Detect which cell encompasses the target text, then output its (x, y) center coordinate. 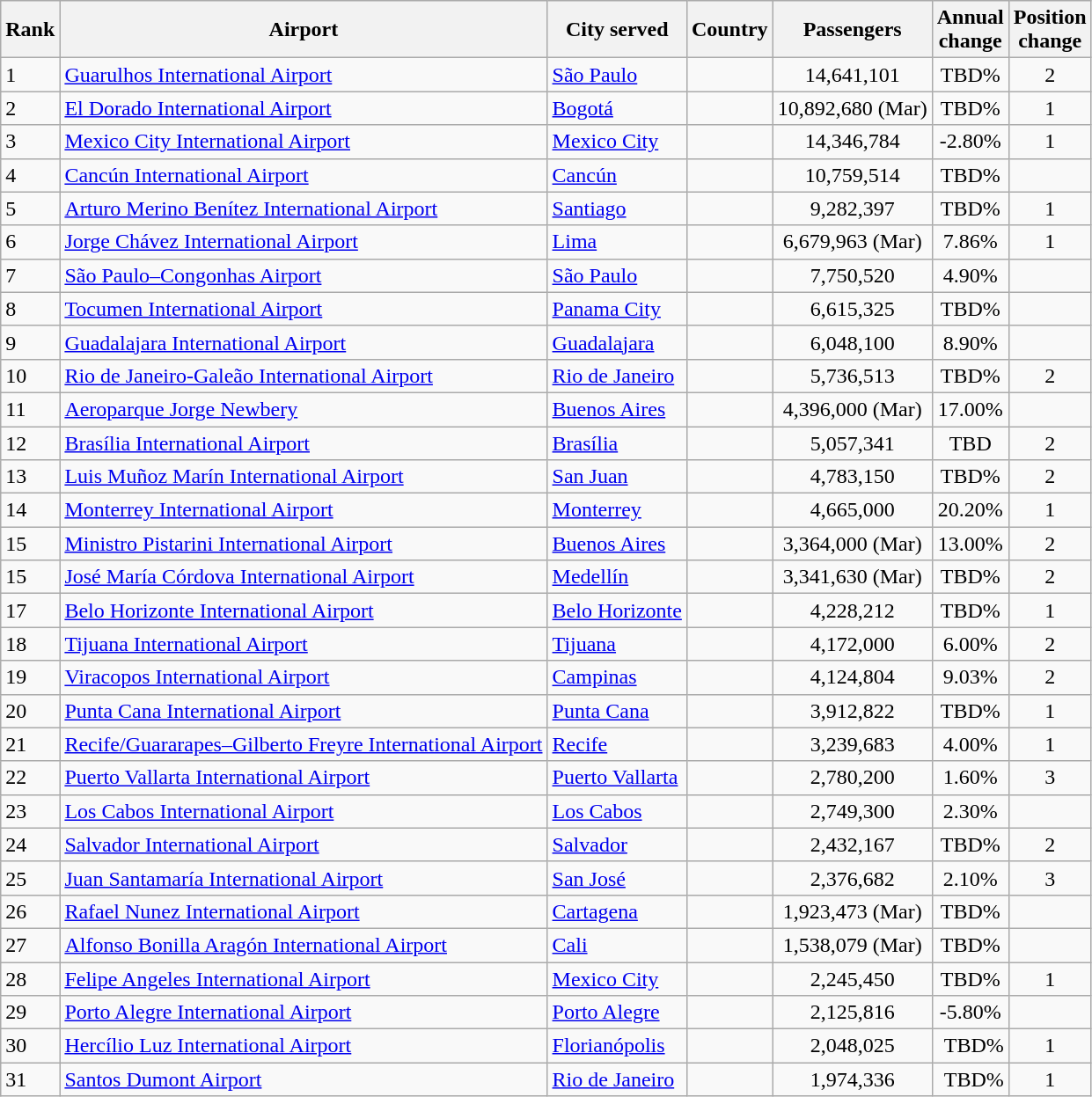
Positionchange (1050, 30)
14,641,101 (852, 75)
2.30% (970, 811)
José María Córdova International Airport (304, 577)
17.00% (970, 409)
12 (30, 442)
San Juan (617, 477)
Viracopos International Airport (304, 677)
Tijuana (617, 644)
10,892,680 (Mar) (852, 108)
10,759,514 (852, 175)
Punta Cana (617, 711)
Lima (617, 242)
Florianópolis (617, 1046)
Juan Santamaría International Airport (304, 878)
Mexico City International Airport (304, 142)
5 (30, 208)
8 (30, 309)
Hercílio Luz International Airport (304, 1046)
6,048,100 (852, 342)
Belo Horizonte (617, 611)
17 (30, 611)
3,364,000 (Mar) (852, 544)
TBD (970, 442)
13.00% (970, 544)
4,665,000 (852, 510)
Cancún (617, 175)
Tijuana International Airport (304, 644)
3,341,630 (Mar) (852, 577)
Cartagena (617, 911)
6.00% (970, 644)
4 (30, 175)
Los Cabos International Airport (304, 811)
9 (30, 342)
Guarulhos International Airport (304, 75)
2,780,200 (852, 778)
Alfonso Bonilla Aragón International Airport (304, 945)
Passengers (852, 30)
29 (30, 1013)
Campinas (617, 677)
1.60% (970, 778)
6 (30, 242)
6,679,963 (Mar) (852, 242)
Porto Alegre International Airport (304, 1013)
13 (30, 477)
Guadalajara International Airport (304, 342)
Punta Cana International Airport (304, 711)
1,538,079 (Mar) (852, 945)
5,057,341 (852, 442)
São Paulo–Congonhas Airport (304, 275)
Puerto Vallarta (617, 778)
Cancún International Airport (304, 175)
23 (30, 811)
18 (30, 644)
Santiago (617, 208)
3,239,683 (852, 744)
1,923,473 (Mar) (852, 911)
Airport (304, 30)
Belo Horizonte International Airport (304, 611)
26 (30, 911)
4.90% (970, 275)
Salvador (617, 845)
27 (30, 945)
-2.80% (970, 142)
7,750,520 (852, 275)
2,245,450 (852, 979)
11 (30, 409)
30 (30, 1046)
25 (30, 878)
Ministro Pistarini International Airport (304, 544)
Recife/Guararapes–Gilberto Freyre International Airport (304, 744)
5,736,513 (852, 376)
Annualchange (970, 30)
Felipe Angeles International Airport (304, 979)
Rafael Nunez International Airport (304, 911)
Monterrey (617, 510)
28 (30, 979)
4.00% (970, 744)
14 (30, 510)
Country (729, 30)
2,048,025 (852, 1046)
7.86% (970, 242)
Guadalajara (617, 342)
Brasília International Airport (304, 442)
Santos Dumont Airport (304, 1079)
Rank (30, 30)
6,615,325 (852, 309)
Rio de Janeiro-Galeão International Airport (304, 376)
Bogotá (617, 108)
Aeroparque Jorge Newbery (304, 409)
2,125,816 (852, 1013)
4,228,212 (852, 611)
Tocumen International Airport (304, 309)
10 (30, 376)
Medellín (617, 577)
2,432,167 (852, 845)
3,912,822 (852, 711)
21 (30, 744)
14,346,784 (852, 142)
7 (30, 275)
Porto Alegre (617, 1013)
1,974,336 (852, 1079)
9.03% (970, 677)
22 (30, 778)
-5.80% (970, 1013)
2,749,300 (852, 811)
20.20% (970, 510)
2.10% (970, 878)
4,124,804 (852, 677)
2,376,682 (852, 878)
Monterrey International Airport (304, 510)
9,282,397 (852, 208)
Panama City (617, 309)
City served (617, 30)
4,172,000 (852, 644)
Arturo Merino Benítez International Airport (304, 208)
19 (30, 677)
Cali (617, 945)
8.90% (970, 342)
4,396,000 (Mar) (852, 409)
Luis Muñoz Marín International Airport (304, 477)
Jorge Chávez International Airport (304, 242)
4,783,150 (852, 477)
24 (30, 845)
San José (617, 878)
El Dorado International Airport (304, 108)
Recife (617, 744)
Los Cabos (617, 811)
31 (30, 1079)
20 (30, 711)
Salvador International Airport (304, 845)
Puerto Vallarta International Airport (304, 778)
Brasília (617, 442)
